Identify which cell holds the provided text, then report its [X, Y] central coordinate. 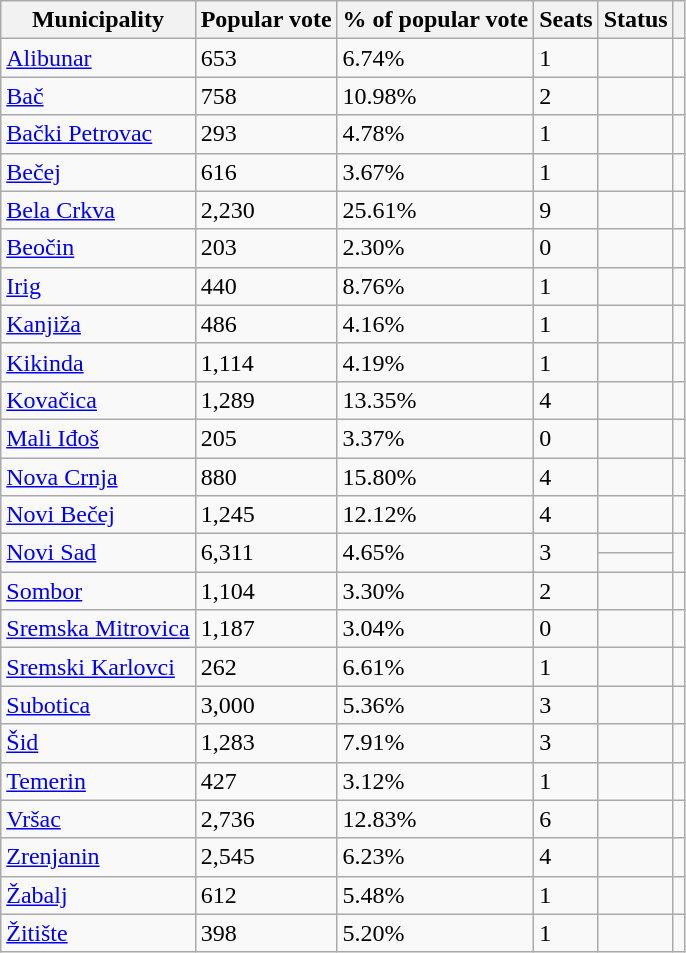
7.91% [436, 743]
Žitište [98, 933]
Novi Bečej [98, 515]
6.23% [436, 857]
Temerin [98, 781]
Kanjiža [98, 324]
3.37% [436, 438]
3.04% [436, 629]
Seats [566, 20]
Sombor [98, 591]
1,283 [266, 743]
Irig [98, 286]
Novi Sad [98, 553]
Sremska Mitrovica [98, 629]
10.98% [436, 96]
1,114 [266, 362]
427 [266, 781]
440 [266, 286]
6,311 [266, 553]
4.19% [436, 362]
Kovačica [98, 400]
1,187 [266, 629]
Bela Crkva [98, 210]
2,545 [266, 857]
12.12% [436, 515]
4.78% [436, 134]
3.67% [436, 172]
6.61% [436, 667]
15.80% [436, 477]
6.74% [436, 58]
Subotica [98, 705]
612 [266, 895]
203 [266, 248]
758 [266, 96]
Bač [98, 96]
880 [266, 477]
13.35% [436, 400]
2,230 [266, 210]
Alibunar [98, 58]
5.48% [436, 895]
Nova Crnja [98, 477]
6 [566, 819]
5.20% [436, 933]
25.61% [436, 210]
Municipality [98, 20]
4.65% [436, 553]
% of popular vote [436, 20]
653 [266, 58]
Šid [98, 743]
Status [636, 20]
Beočin [98, 248]
205 [266, 438]
8.76% [436, 286]
3.12% [436, 781]
4.16% [436, 324]
1,104 [266, 591]
2.30% [436, 248]
Žabalj [98, 895]
1,289 [266, 400]
Bečej [98, 172]
616 [266, 172]
12.83% [436, 819]
Zrenjanin [98, 857]
2,736 [266, 819]
Vršac [98, 819]
5.36% [436, 705]
3.30% [436, 591]
Sremski Karlovci [98, 667]
Kikinda [98, 362]
262 [266, 667]
3,000 [266, 705]
Mali Iđoš [98, 438]
293 [266, 134]
1,245 [266, 515]
398 [266, 933]
9 [566, 210]
486 [266, 324]
Bački Petrovac [98, 134]
Popular vote [266, 20]
